Determine the (x, y) coordinate at the center of the cell enclosing the given text.  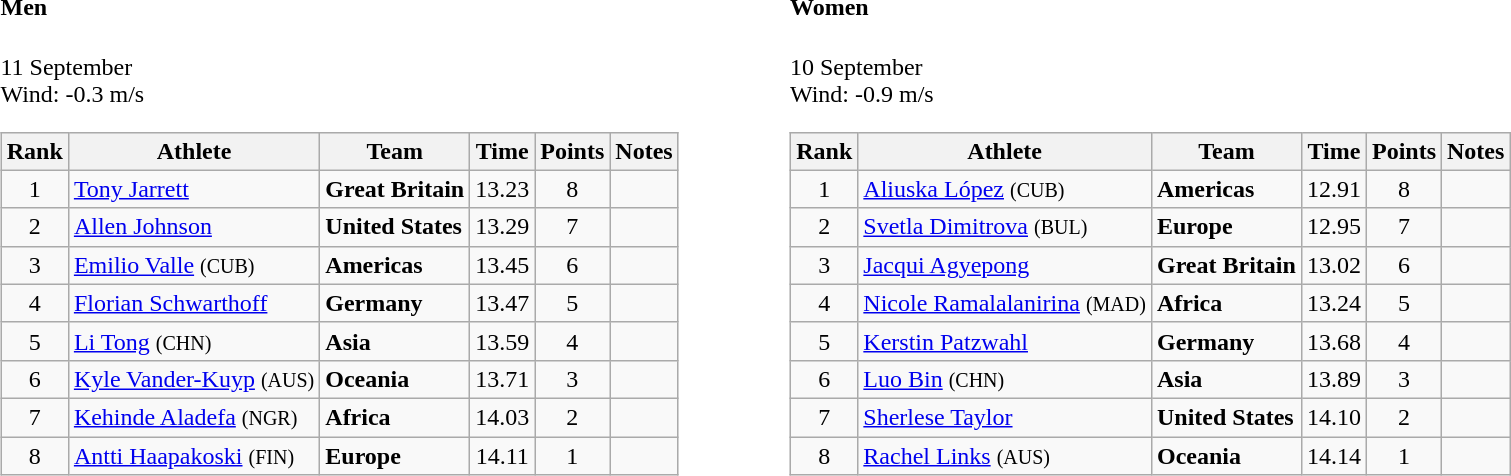
Allen Johnson (194, 227)
14.14 (1334, 456)
Luo Bin (CHN) (1005, 379)
Rachel Links (AUS) (1005, 456)
13.68 (1334, 341)
Antti Haapakoski (FIN) (194, 456)
Li Tong (CHN) (194, 341)
Florian Schwarthoff (194, 303)
13.45 (502, 265)
Kyle Vander-Kuyp (AUS) (194, 379)
13.23 (502, 189)
Jacqui Agyepong (1005, 265)
14.10 (1334, 417)
13.29 (502, 227)
Svetla Dimitrova (BUL) (1005, 227)
14.03 (502, 417)
Emilio Valle (CUB) (194, 265)
Sherlese Taylor (1005, 417)
13.71 (502, 379)
Aliuska López (CUB) (1005, 189)
14.11 (502, 456)
13.47 (502, 303)
Nicole Ramalalanirina (MAD) (1005, 303)
13.24 (1334, 303)
13.89 (1334, 379)
Kerstin Patzwahl (1005, 341)
13.02 (1334, 265)
12.95 (1334, 227)
13.59 (502, 341)
Tony Jarrett (194, 189)
Kehinde Aladefa (NGR) (194, 417)
12.91 (1334, 189)
